Locate the cell with the specified text and output its [X, Y] center coordinate. 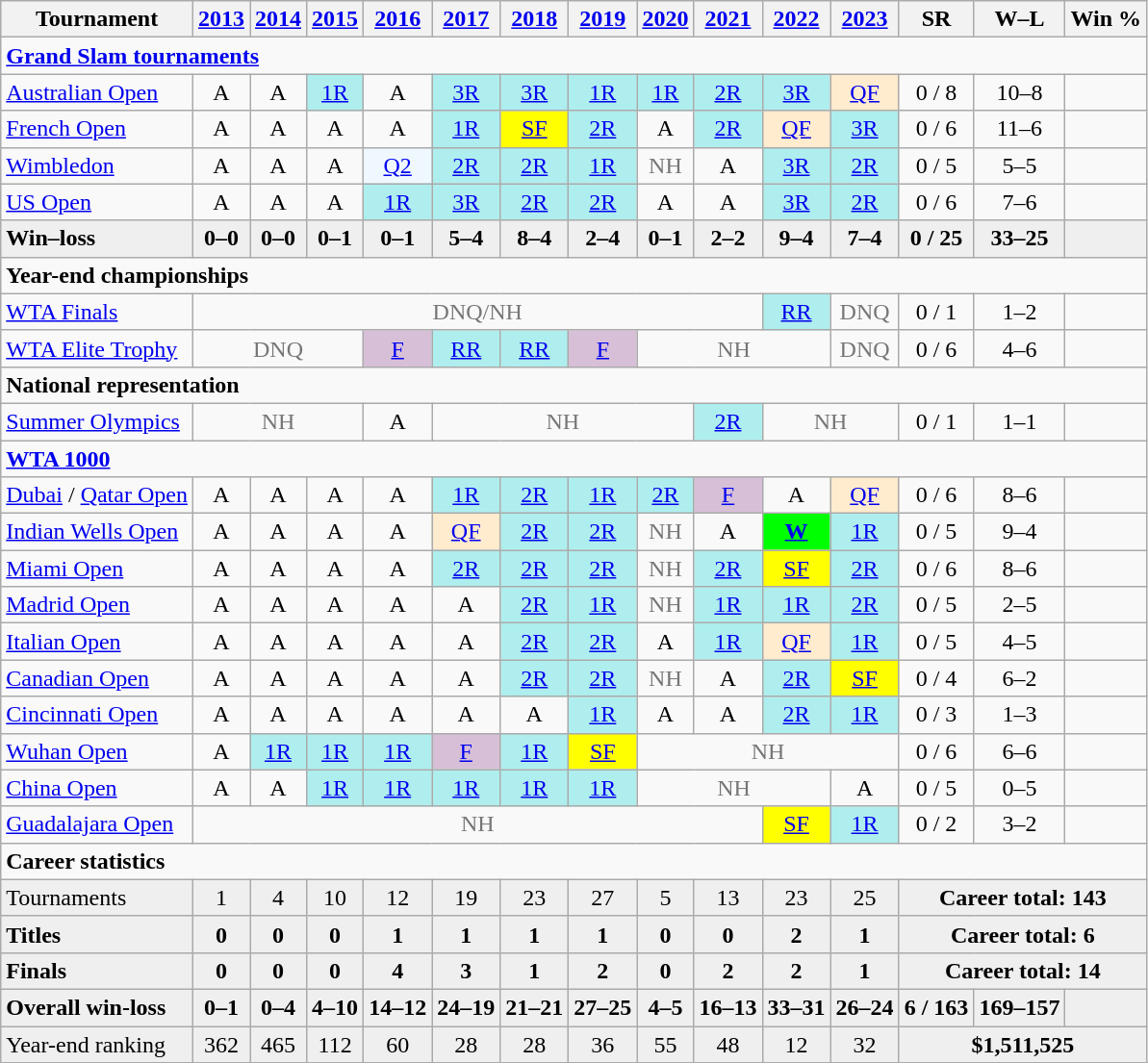
Canadian Open [97, 678]
W–L [1020, 19]
6–6 [1020, 751]
China Open [97, 788]
Dubai / Qatar Open [97, 495]
Career total: 14 [1022, 971]
4–10 [335, 1007]
Q2 [398, 165]
WTA 1000 [574, 459]
362 [221, 1044]
Career statistics [574, 861]
14–12 [398, 1007]
21–21 [535, 1007]
Year-end ranking [97, 1044]
5–5 [1020, 165]
60 [398, 1044]
Wimbledon [97, 165]
Tournaments [97, 898]
2–2 [727, 239]
2019 [602, 19]
Tournament [97, 19]
Miami Open [97, 569]
4–6 [1020, 348]
0 / 8 [936, 92]
26–24 [864, 1007]
6–2 [1020, 678]
Italian Open [97, 642]
Indian Wells Open [97, 532]
Finals [97, 971]
2–5 [1020, 605]
5 [666, 898]
1–2 [1020, 312]
27–25 [602, 1007]
Summer Olympics [97, 421]
Wuhan Open [97, 751]
27 [602, 898]
WTA Elite Trophy [97, 348]
0 / 4 [936, 678]
3–2 [1020, 824]
2013 [221, 19]
0–5 [1020, 788]
16–13 [727, 1007]
2021 [727, 19]
National representation [574, 385]
2023 [864, 19]
Career total: 6 [1022, 934]
2014 [279, 19]
1–3 [1020, 715]
2022 [797, 19]
DNQ/NH [477, 312]
US Open [97, 202]
Australian Open [97, 92]
11–6 [1020, 129]
13 [727, 898]
2018 [535, 19]
Career total: 143 [1022, 898]
7–4 [864, 239]
WTA Finals [97, 312]
SR [936, 19]
48 [727, 1044]
10 [335, 898]
33–25 [1020, 239]
Madrid Open [97, 605]
24–19 [466, 1007]
W [797, 532]
8–4 [535, 239]
Titles [97, 934]
6 / 163 [936, 1007]
$1,511,525 [1022, 1044]
French Open [97, 129]
2017 [466, 19]
5–4 [466, 239]
36 [602, 1044]
0–4 [279, 1007]
33–31 [797, 1007]
112 [335, 1044]
Win–loss [97, 239]
0 / 3 [936, 715]
19 [466, 898]
169–157 [1020, 1007]
2016 [398, 19]
Grand Slam tournaments [574, 56]
32 [864, 1044]
55 [666, 1044]
25 [864, 898]
0 / 2 [936, 824]
Overall win-loss [97, 1007]
2020 [666, 19]
Year-end championships [574, 275]
465 [279, 1044]
Cincinnati Open [97, 715]
2–4 [602, 239]
3 [466, 971]
0 / 25 [936, 239]
Guadalajara Open [97, 824]
2015 [335, 19]
Win % [1107, 19]
10–8 [1020, 92]
1–1 [1020, 421]
7–6 [1020, 202]
